Output the [x, y] coordinate of the center of the cell containing the given text.  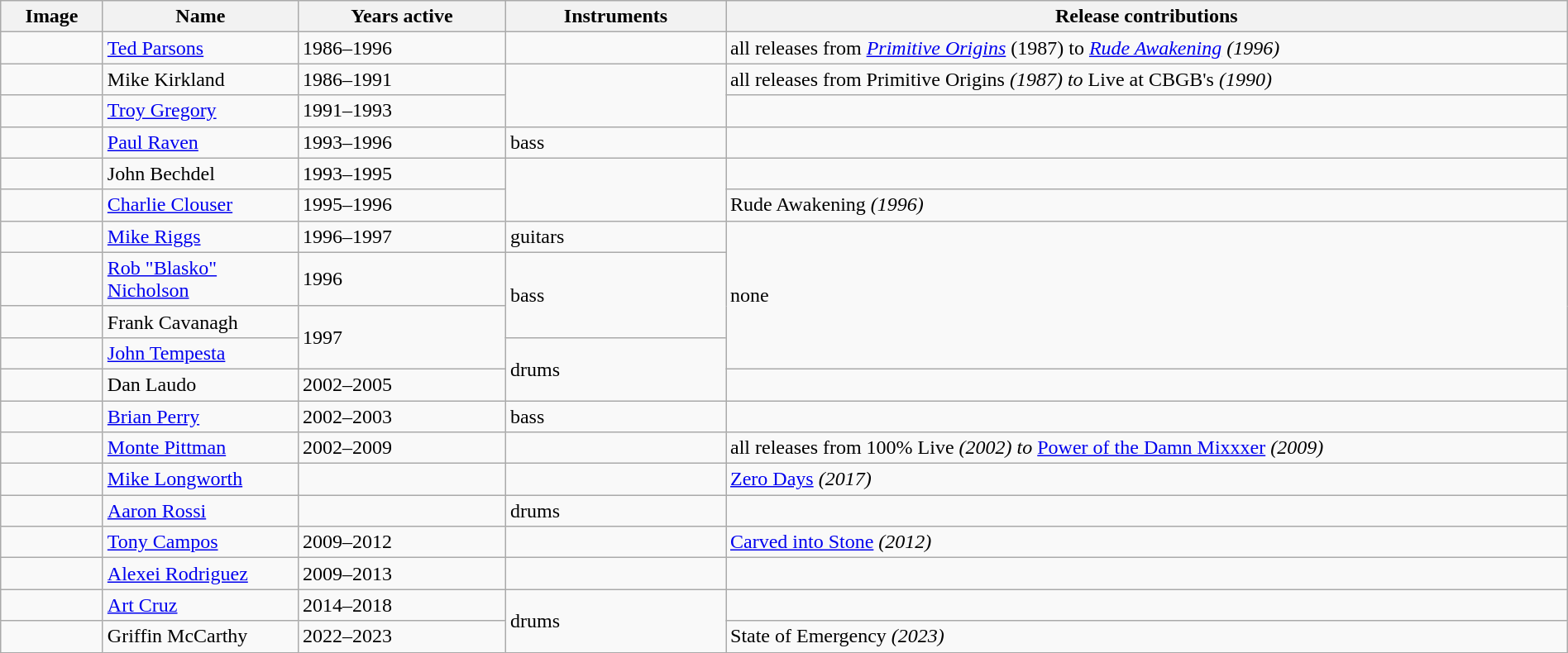
2009–2013 [402, 574]
2014–2018 [402, 605]
2002–2009 [402, 448]
1993–1995 [402, 174]
Zero Days (2017) [1147, 479]
guitars [615, 236]
Rob "Blasko" Nicholson [200, 279]
Release contributions [1147, 17]
Name [200, 17]
2002–2005 [402, 384]
John Bechdel [200, 174]
2009–2012 [402, 542]
Aaron Rossi [200, 511]
Monte Pittman [200, 448]
Mike Riggs [200, 236]
State of Emergency (2023) [1147, 636]
all releases from Primitive Origins (1987) to Live at CBGB's (1990) [1147, 79]
John Tempesta [200, 353]
Tony Campos [200, 542]
all releases from Primitive Origins (1987) to Rude Awakening (1996) [1147, 48]
Alexei Rodriguez [200, 574]
1986–1996 [402, 48]
2002–2003 [402, 416]
Troy Gregory [200, 111]
1995–1996 [402, 205]
1996 [402, 279]
1993–1996 [402, 142]
Mike Longworth [200, 479]
1996–1997 [402, 236]
Frank Cavanagh [200, 322]
1997 [402, 337]
Dan Laudo [200, 384]
Griffin McCarthy [200, 636]
Charlie Clouser [200, 205]
Rude Awakening (1996) [1147, 205]
Brian Perry [200, 416]
Ted Parsons [200, 48]
Paul Raven [200, 142]
Carved into Stone (2012) [1147, 542]
none [1147, 294]
Image [52, 17]
2022–2023 [402, 636]
1986–1991 [402, 79]
Mike Kirkland [200, 79]
Instruments [615, 17]
all releases from 100% Live (2002) to Power of the Damn Mixxxer (2009) [1147, 448]
Art Cruz [200, 605]
Years active [402, 17]
1991–1993 [402, 111]
